For the text-containing cell, return its midpoint in [x, y] coordinate format. 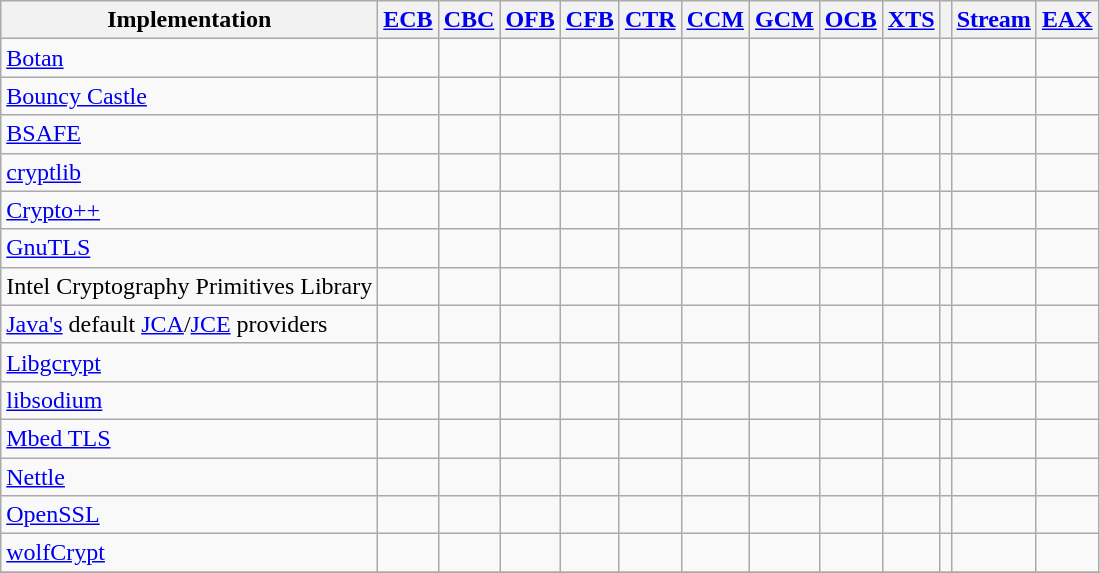
Java's default JCA/JCE providers [190, 324]
CTR [650, 20]
Libgcrypt [190, 362]
XTS [911, 20]
CCM [715, 20]
cryptlib [190, 172]
ECB [408, 20]
libsodium [190, 400]
EAX [1067, 20]
GnuTLS [190, 248]
OpenSSL [190, 515]
Bouncy Castle [190, 96]
Botan [190, 58]
GCM [784, 20]
Crypto++ [190, 210]
Nettle [190, 477]
OFB [530, 20]
wolfCrypt [190, 553]
Mbed TLS [190, 438]
CBC [469, 20]
CFB [590, 20]
Intel Cryptography Primitives Library [190, 286]
Stream [994, 20]
OCB [850, 20]
BSAFE [190, 134]
Implementation [190, 20]
